Provide the (X, Y) coordinate of the cell's center where the given text is located.  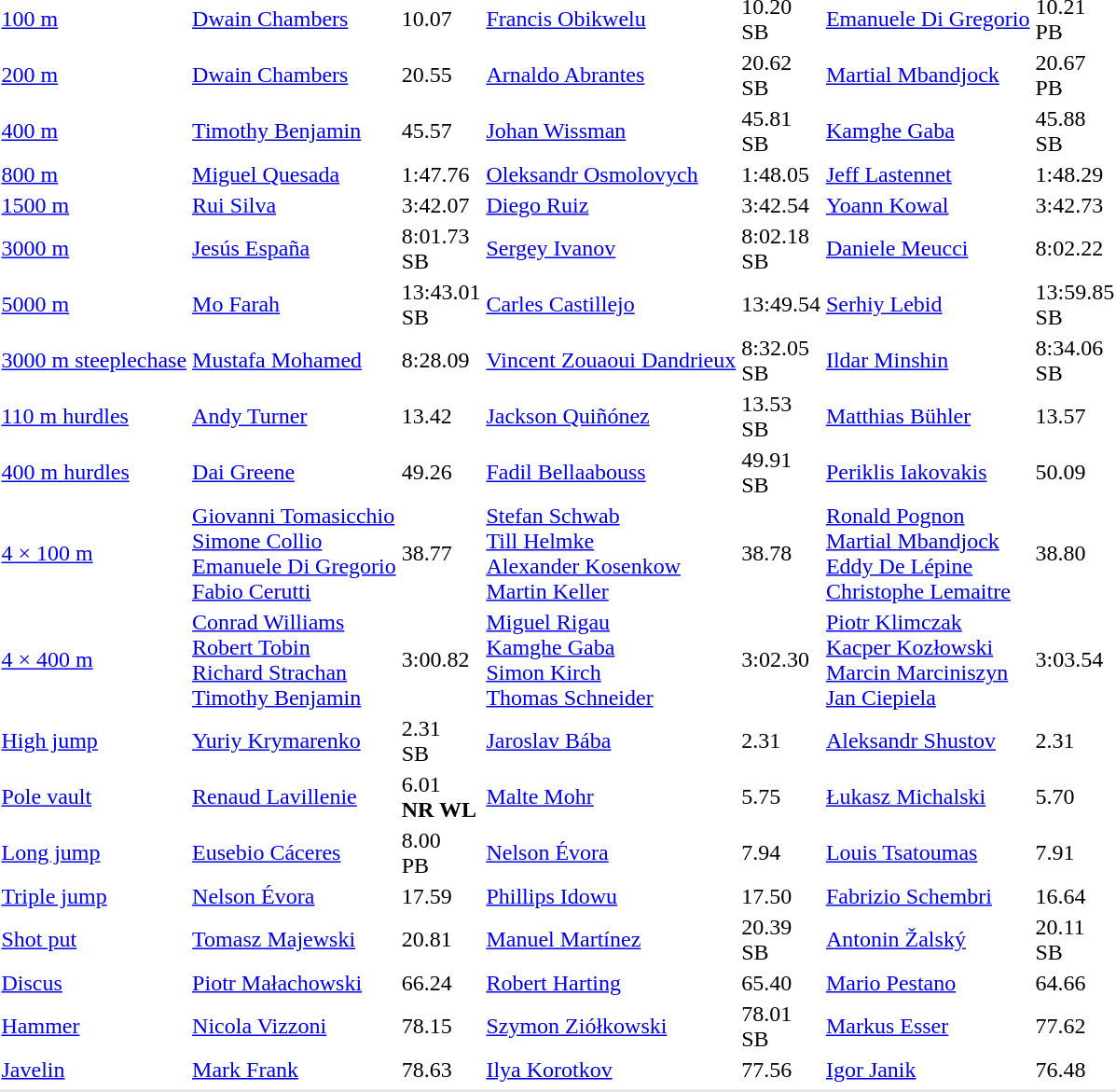
8.00PB (441, 852)
3000 m steeplechase (94, 360)
Miguel Quesada (295, 174)
Robert Harting (612, 983)
78.63 (441, 1070)
Discus (94, 983)
Mustafa Mohamed (295, 360)
Fabrizio Schembri (928, 896)
8:02.18SB (781, 248)
20.67PB (1075, 75)
400 m (94, 131)
Mario Pestano (928, 983)
Manuel Martínez (612, 940)
13.42 (441, 416)
13.57 (1075, 416)
7.91 (1075, 852)
4 × 400 m (94, 660)
Sergey Ivanov (612, 248)
2.31SB (441, 740)
Kamghe Gaba (928, 131)
49.26 (441, 472)
1:47.76 (441, 174)
Antonin Žalský (928, 940)
8:34.06SB (1075, 360)
Rui Silva (295, 205)
17.50 (781, 896)
20.55 (441, 75)
1:48.29 (1075, 174)
77.56 (781, 1070)
3000 m (94, 248)
13.53SB (781, 416)
Szymon Ziółkowski (612, 1026)
8:28.09 (441, 360)
Markus Esser (928, 1026)
1:48.05 (781, 174)
Piotr Małachowski (295, 983)
Carles Castillejo (612, 304)
Nicola Vizzoni (295, 1026)
16.64 (1075, 896)
Louis Tsatoumas (928, 852)
76.48 (1075, 1070)
Renaud Lavillenie (295, 796)
49.91SB (781, 472)
Eusebio Cáceres (295, 852)
Hammer (94, 1026)
Jackson Quiñónez (612, 416)
Triple jump (94, 896)
Diego Ruiz (612, 205)
6.01NR WL (441, 796)
Matthias Bühler (928, 416)
400 m hurdles (94, 472)
Jeff Lastennet (928, 174)
800 m (94, 174)
17.59 (441, 896)
Ronald PognonMartial MbandjockEddy De Lépine Christophe Lemaitre (928, 554)
5000 m (94, 304)
3:42.07 (441, 205)
Mark Frank (295, 1070)
Andy Turner (295, 416)
Piotr KlimczakKacper KozłowskiMarcin MarciniszynJan Ciepiela (928, 660)
Yuriy Krymarenko (295, 740)
8:01.73SB (441, 248)
13:59.85SB (1075, 304)
78.01SB (781, 1026)
Igor Janik (928, 1070)
8:02.22 (1075, 248)
Tomasz Majewski (295, 940)
3:00.82 (441, 660)
77.62 (1075, 1026)
20.39SB (781, 940)
1500 m (94, 205)
4 × 100 m (94, 554)
Jesús España (295, 248)
Giovanni TomasicchioSimone CollioEmanuele Di GregorioFabio Cerutti (295, 554)
Timothy Benjamin (295, 131)
Martial Mbandjock (928, 75)
38.78 (781, 554)
Stefan SchwabTill HelmkeAlexander KosenkowMartin Keller (612, 554)
20.62SB (781, 75)
Daniele Meucci (928, 248)
Serhiy Lebid (928, 304)
Dai Greene (295, 472)
Ildar Minshin (928, 360)
Pole vault (94, 796)
Arnaldo Abrantes (612, 75)
45.81SB (781, 131)
13:49.54 (781, 304)
Dwain Chambers (295, 75)
7.94 (781, 852)
Jaroslav Bába (612, 740)
13:43.01SB (441, 304)
38.77 (441, 554)
Yoann Kowal (928, 205)
5.70 (1075, 796)
Miguel RigauKamghe GabaSimon Kirch Thomas Schneider (612, 660)
65.40 (781, 983)
Shot put (94, 940)
Phillips Idowu (612, 896)
3:03.54 (1075, 660)
Łukasz Michalski (928, 796)
3:42.73 (1075, 205)
20.11SB (1075, 940)
64.66 (1075, 983)
38.80 (1075, 554)
45.88SB (1075, 131)
Johan Wissman (612, 131)
3:02.30 (781, 660)
High jump (94, 740)
Fadil Bellaabouss (612, 472)
Javelin (94, 1070)
50.09 (1075, 472)
Mo Farah (295, 304)
110 m hurdles (94, 416)
3:42.54 (781, 205)
Malte Mohr (612, 796)
Oleksandr Osmolovych (612, 174)
Vincent Zouaoui Dandrieux (612, 360)
45.57 (441, 131)
Periklis Iakovakis (928, 472)
66.24 (441, 983)
Aleksandr Shustov (928, 740)
8:32.05SB (781, 360)
Ilya Korotkov (612, 1070)
Long jump (94, 852)
78.15 (441, 1026)
5.75 (781, 796)
200 m (94, 75)
Conrad WilliamsRobert TobinRichard StrachanTimothy Benjamin (295, 660)
20.81 (441, 940)
